Capture the cell that displays the provided text and extract its (x, y) central coordinate. 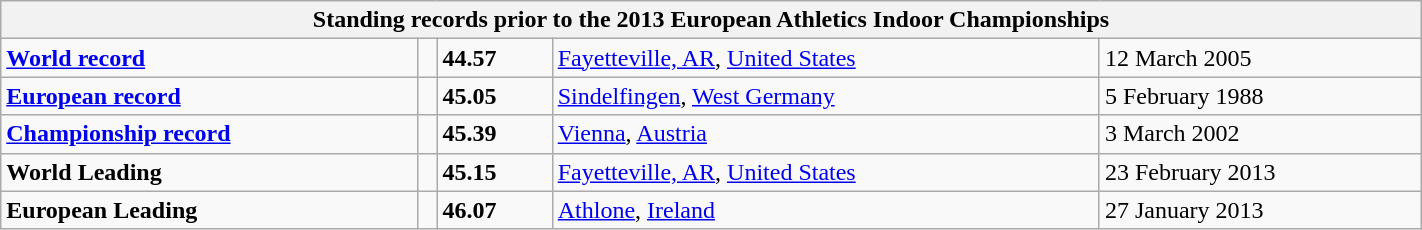
Standing records prior to the 2013 European Athletics Indoor Championships (711, 20)
3 March 2002 (1260, 134)
World Leading (210, 172)
Sindelfingen, West Germany (826, 96)
Athlone, Ireland (826, 210)
45.15 (494, 172)
12 March 2005 (1260, 58)
5 February 1988 (1260, 96)
World record (210, 58)
45.05 (494, 96)
Vienna, Austria (826, 134)
44.57 (494, 58)
European record (210, 96)
23 February 2013 (1260, 172)
Championship record (210, 134)
45.39 (494, 134)
27 January 2013 (1260, 210)
46.07 (494, 210)
European Leading (210, 210)
